Locate the cell with the specified text and output its (X, Y) center coordinate. 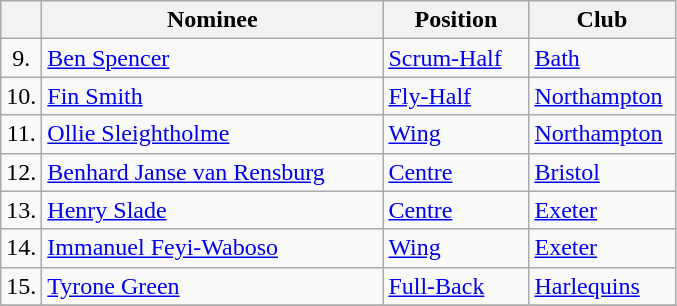
Benhard Janse van Rensburg (212, 172)
13. (22, 210)
Bristol (602, 172)
Nominee (212, 20)
Fin Smith (212, 96)
Henry Slade (212, 210)
Fly-Half (456, 96)
11. (22, 134)
15. (22, 286)
Position (456, 20)
Full-Back (456, 286)
Ben Spencer (212, 58)
12. (22, 172)
9. (22, 58)
10. (22, 96)
Tyrone Green (212, 286)
Scrum-Half (456, 58)
14. (22, 248)
Ollie Sleightholme (212, 134)
Immanuel Feyi-Waboso (212, 248)
Harlequins (602, 286)
Bath (602, 58)
Club (602, 20)
